Locate the cell with the specified text and output its [x, y] center coordinate. 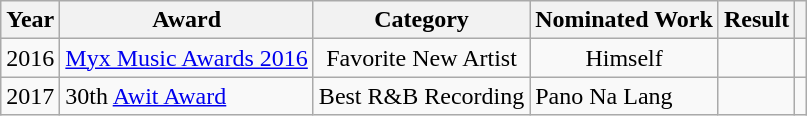
Category [421, 20]
Best R&B Recording [421, 96]
30th Awit Award [187, 96]
Nominated Work [624, 20]
2017 [30, 96]
Myx Music Awards 2016 [187, 58]
Himself [624, 58]
Result [756, 20]
2016 [30, 58]
Award [187, 20]
Pano Na Lang [624, 96]
Year [30, 20]
Favorite New Artist [421, 58]
